Locate the cell with the specified text and output its [X, Y] center coordinate. 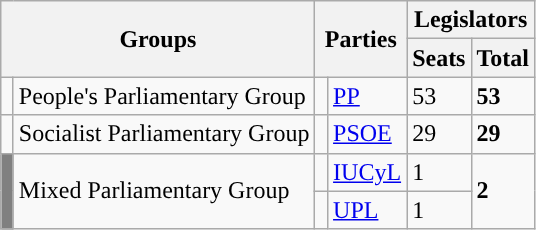
Total [503, 58]
Groups [158, 39]
IUCyL [368, 172]
UPL [368, 210]
Socialist Parliamentary Group [164, 134]
Legislators [471, 20]
2 [503, 191]
People's Parliamentary Group [164, 96]
Seats [439, 58]
Parties [361, 39]
PSOE [368, 134]
PP [368, 96]
Mixed Parliamentary Group [164, 191]
